Return the (X, Y) coordinate for the center point of the cell that contains the specified text.  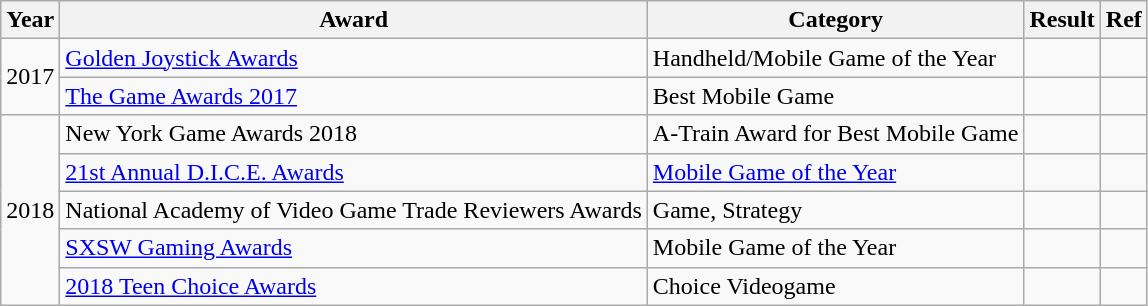
The Game Awards 2017 (354, 96)
SXSW Gaming Awards (354, 248)
Best Mobile Game (836, 96)
Award (354, 20)
Handheld/Mobile Game of the Year (836, 58)
2017 (30, 77)
Category (836, 20)
New York Game Awards 2018 (354, 134)
Choice Videogame (836, 286)
2018 Teen Choice Awards (354, 286)
A-Train Award for Best Mobile Game (836, 134)
Game, Strategy (836, 210)
Result (1062, 20)
21st Annual D.I.C.E. Awards (354, 172)
2018 (30, 210)
Year (30, 20)
Ref (1124, 20)
National Academy of Video Game Trade Reviewers Awards (354, 210)
Golden Joystick Awards (354, 58)
